Locate the cell with the specified text and output its [X, Y] center coordinate. 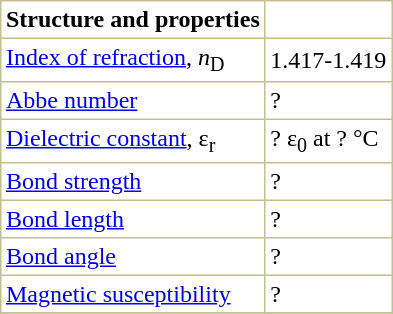
? ε0 at ? °C [328, 142]
Structure and properties [133, 20]
Bond length [133, 220]
Index of refraction, nD [133, 60]
Bond strength [133, 182]
Bond angle [133, 257]
Dielectric constant, εr [133, 142]
Abbe number [133, 101]
1.417-1.419 [328, 60]
Magnetic susceptibility [133, 295]
